Scan for the cell matching the given text and deliver its [x, y] coordinate at center. 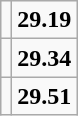
29.51 [44, 96]
29.34 [44, 58]
29.19 [44, 20]
